Detect which cell encompasses the target text, then output its [X, Y] center coordinate. 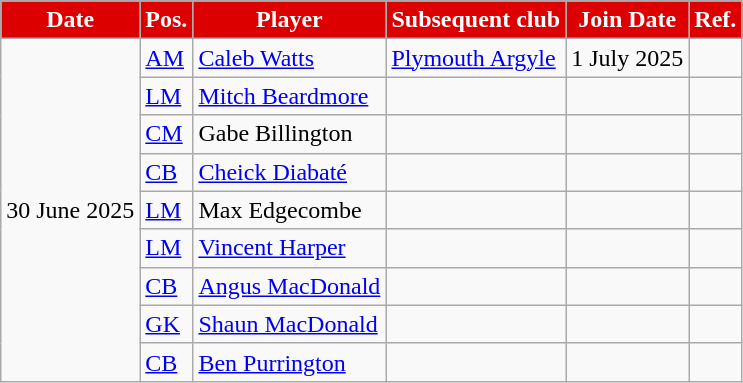
Caleb Watts [290, 58]
Mitch Beardmore [290, 96]
Join Date [628, 20]
Player [290, 20]
Date [70, 20]
Vincent Harper [290, 248]
AM [166, 58]
Max Edgecombe [290, 210]
30 June 2025 [70, 210]
Ben Purrington [290, 362]
Cheick Diabaté [290, 172]
GK [166, 324]
CM [166, 134]
Subsequent club [476, 20]
Angus MacDonald [290, 286]
Gabe Billington [290, 134]
Shaun MacDonald [290, 324]
Plymouth Argyle [476, 58]
1 July 2025 [628, 58]
Ref. [716, 20]
Pos. [166, 20]
